Provide the [X, Y] coordinate of the cell's center where the given text is located.  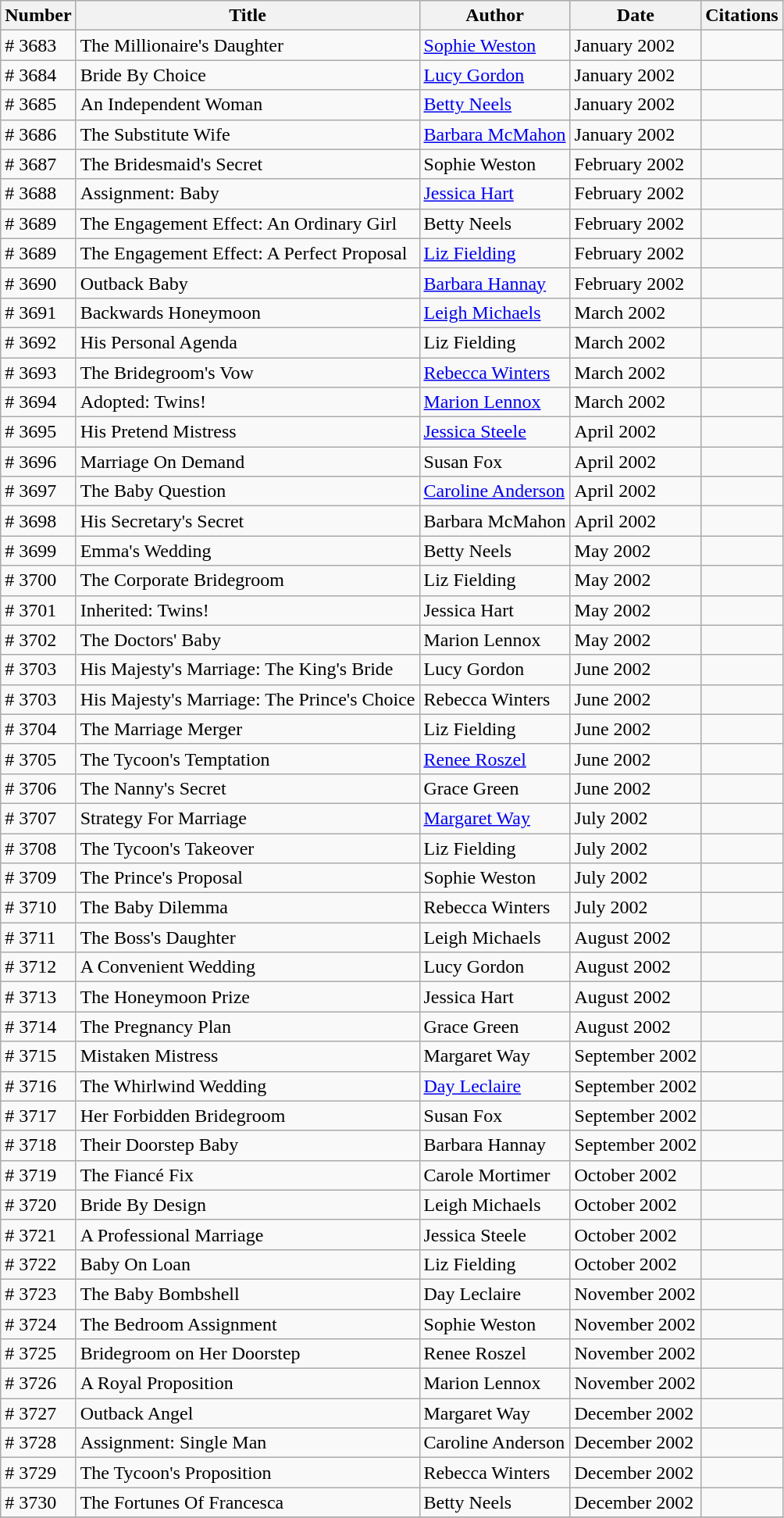
The Whirlwind Wedding [248, 1086]
Baby On Loan [248, 1264]
# 3721 [38, 1234]
Strategy For Marriage [248, 818]
Citations [742, 16]
# 3701 [38, 610]
His Pretend Mistress [248, 432]
# 3697 [38, 491]
# 3692 [38, 342]
His Secretary's Secret [248, 521]
# 3729 [38, 1473]
The Tycoon's Temptation [248, 759]
# 3713 [38, 997]
# 3710 [38, 908]
An Independent Woman [248, 105]
Inherited: Twins! [248, 610]
# 3726 [38, 1384]
Bride By Choice [248, 75]
Emma's Wedding [248, 551]
# 3718 [38, 1145]
# 3706 [38, 788]
# 3696 [38, 462]
The Tycoon's Proposition [248, 1473]
# 3725 [38, 1354]
# 3687 [38, 164]
# 3690 [38, 283]
The Baby Bombshell [248, 1294]
# 3714 [38, 1027]
The Bridegroom's Vow [248, 373]
# 3724 [38, 1324]
Adopted: Twins! [248, 402]
The Millionaire's Daughter [248, 45]
Date [636, 16]
The Engagement Effect: An Ordinary Girl [248, 223]
# 3730 [38, 1502]
# 3728 [38, 1443]
# 3700 [38, 580]
His Majesty's Marriage: The Prince's Choice [248, 699]
The Bedroom Assignment [248, 1324]
The Fiancé Fix [248, 1175]
# 3695 [38, 432]
His Majesty's Marriage: The King's Bride [248, 670]
# 3708 [38, 848]
# 3693 [38, 373]
# 3723 [38, 1294]
The Fortunes Of Francesca [248, 1502]
Marriage On Demand [248, 462]
A Professional Marriage [248, 1234]
Their Doorstep Baby [248, 1145]
# 3685 [38, 105]
# 3705 [38, 759]
# 3686 [38, 134]
Title [248, 16]
# 3709 [38, 878]
# 3704 [38, 729]
# 3722 [38, 1264]
The Baby Question [248, 491]
The Engagement Effect: A Perfect Proposal [248, 253]
The Doctors' Baby [248, 640]
The Baby Dilemma [248, 908]
The Tycoon's Takeover [248, 848]
# 3702 [38, 640]
# 3683 [38, 45]
# 3694 [38, 402]
# 3716 [38, 1086]
# 3720 [38, 1205]
The Corporate Bridegroom [248, 580]
# 3711 [38, 938]
Carole Mortimer [495, 1175]
# 3715 [38, 1056]
# 3719 [38, 1175]
The Bridesmaid's Secret [248, 164]
# 3684 [38, 75]
The Pregnancy Plan [248, 1027]
Assignment: Single Man [248, 1443]
# 3699 [38, 551]
A Royal Proposition [248, 1384]
Outback Baby [248, 283]
Backwards Honeymoon [248, 313]
The Substitute Wife [248, 134]
# 3717 [38, 1116]
A Convenient Wedding [248, 967]
The Boss's Daughter [248, 938]
# 3707 [38, 818]
# 3712 [38, 967]
The Prince's Proposal [248, 878]
Outback Angel [248, 1413]
# 3698 [38, 521]
# 3691 [38, 313]
Bride By Design [248, 1205]
Mistaken Mistress [248, 1056]
Number [38, 16]
# 3688 [38, 194]
His Personal Agenda [248, 342]
Bridegroom on Her Doorstep [248, 1354]
Her Forbidden Bridegroom [248, 1116]
The Nanny's Secret [248, 788]
The Marriage Merger [248, 729]
The Honeymoon Prize [248, 997]
# 3727 [38, 1413]
Author [495, 16]
Assignment: Baby [248, 194]
